Output the (x, y) coordinate of the center of the cell containing the given text.  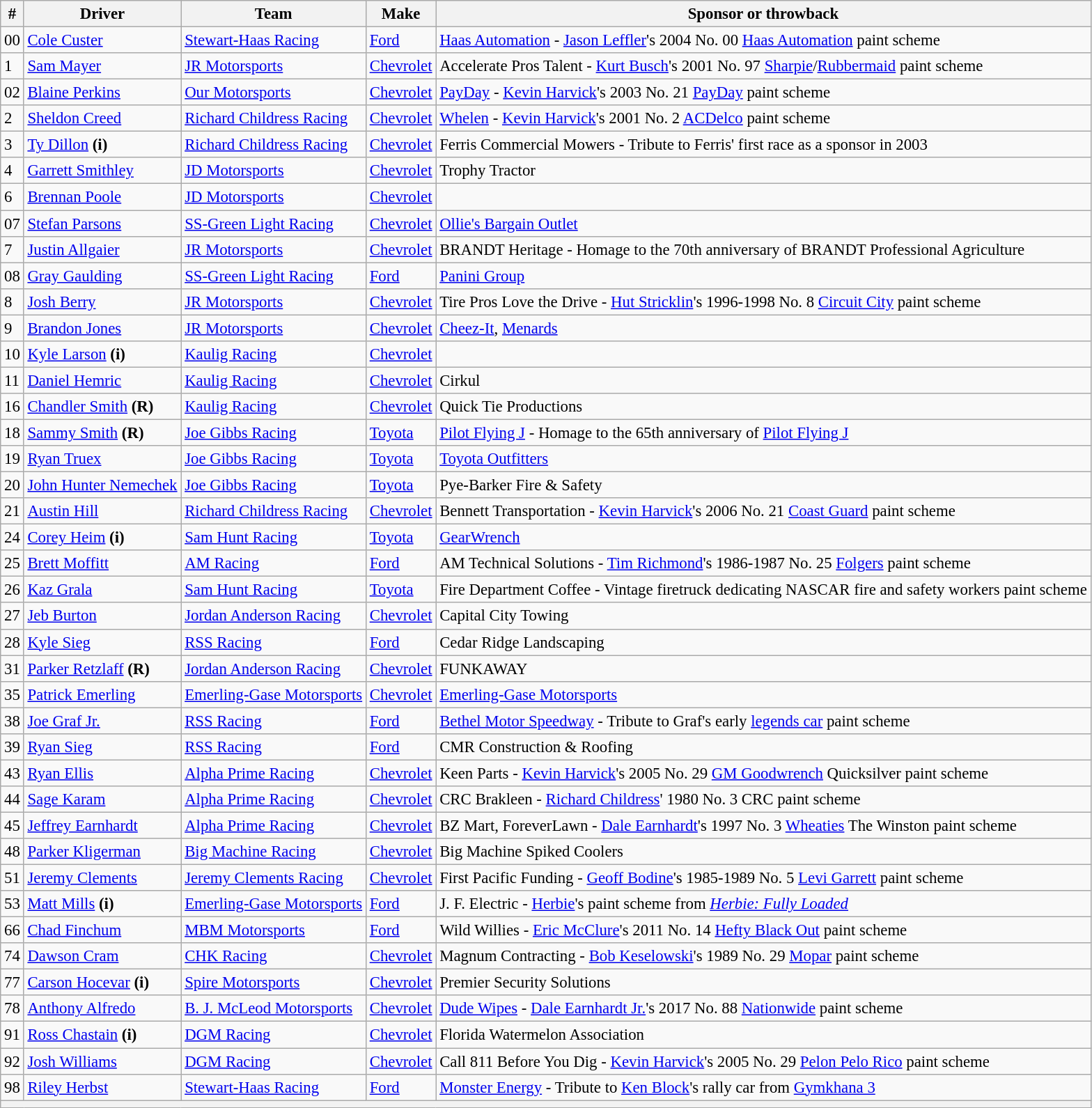
Ty Dillon (i) (102, 145)
25 (13, 563)
27 (13, 616)
35 (13, 694)
Cedar Ridge Landscaping (763, 642)
CHK Racing (274, 956)
Cole Custer (102, 40)
74 (13, 956)
Fire Department Coffee - Vintage firetruck dedicating NASCAR fire and safety workers paint scheme (763, 590)
PayDay - Kevin Harvick's 2003 No. 21 PayDay paint scheme (763, 93)
08 (13, 276)
Josh Williams (102, 1061)
Brett Moffitt (102, 563)
Chad Finchum (102, 930)
Dude Wipes - Dale Earnhardt Jr.'s 2017 No. 88 Nationwide paint scheme (763, 1009)
Joe Graf Jr. (102, 721)
51 (13, 878)
Parker Kligerman (102, 852)
Big Machine Racing (274, 852)
Big Machine Spiked Coolers (763, 852)
Quick Tie Productions (763, 407)
Premier Security Solutions (763, 983)
GearWrench (763, 538)
Toyota Outfitters (763, 459)
Make (400, 14)
8 (13, 302)
Blaine Perkins (102, 93)
Riley Herbst (102, 1087)
B. J. McLeod Motorsports (274, 1009)
Kyle Larson (i) (102, 354)
Chandler Smith (R) (102, 407)
Kyle Sieg (102, 642)
6 (13, 197)
3 (13, 145)
24 (13, 538)
Ferris Commercial Mowers - Tribute to Ferris' first race as a sponsor in 2003 (763, 145)
Sheldon Creed (102, 118)
Anthony Alfredo (102, 1009)
Jeremy Clements Racing (274, 878)
AM Racing (274, 563)
Kaz Grala (102, 590)
Ryan Sieg (102, 747)
Carson Hocevar (i) (102, 983)
10 (13, 354)
28 (13, 642)
31 (13, 669)
Parker Retzlaff (R) (102, 669)
J. F. Electric - Herbie's paint scheme from Herbie: Fully Loaded (763, 904)
Jeremy Clements (102, 878)
66 (13, 930)
Sammy Smith (R) (102, 432)
Pilot Flying J - Homage to the 65th anniversary of Pilot Flying J (763, 432)
Whelen - Kevin Harvick's 2001 No. 2 ACDelco paint scheme (763, 118)
Garrett Smithley (102, 171)
78 (13, 1009)
4 (13, 171)
1 (13, 66)
Wild Willies - Eric McClure's 2011 No. 14 Hefty Black Out paint scheme (763, 930)
Tire Pros Love the Drive - Hut Stricklin's 1996-1998 No. 8 Circuit City paint scheme (763, 302)
Daniel Hemric (102, 380)
43 (13, 773)
Gray Gaulding (102, 276)
Our Motorsports (274, 93)
Brennan Poole (102, 197)
Driver (102, 14)
Keen Parts - Kevin Harvick's 2005 No. 29 GM Goodwrench Quicksilver paint scheme (763, 773)
CMR Construction & Roofing (763, 747)
Ryan Ellis (102, 773)
Spire Motorsports (274, 983)
Capital City Towing (763, 616)
9 (13, 328)
26 (13, 590)
AM Technical Solutions - Tim Richmond's 1986-1987 No. 25 Folgers paint scheme (763, 563)
CRC Brakleen - Richard Childress' 1980 No. 3 CRC paint scheme (763, 799)
Matt Mills (i) (102, 904)
02 (13, 93)
92 (13, 1061)
Sage Karam (102, 799)
91 (13, 1035)
Ross Chastain (i) (102, 1035)
Stefan Parsons (102, 224)
11 (13, 380)
16 (13, 407)
BZ Mart, ForeverLawn - Dale Earnhardt's 1997 No. 3 Wheaties The Winston paint scheme (763, 825)
Call 811 Before You Dig - Kevin Harvick's 2005 No. 29 Pelon Pelo Rico paint scheme (763, 1061)
Magnum Contracting - Bob Keselowski's 1989 No. 29 Mopar paint scheme (763, 956)
Monster Energy - Tribute to Ken Block's rally car from Gymkhana 3 (763, 1087)
Haas Automation - Jason Leffler's 2004 No. 00 Haas Automation paint scheme (763, 40)
Panini Group (763, 276)
39 (13, 747)
Trophy Tractor (763, 171)
77 (13, 983)
53 (13, 904)
7 (13, 249)
Team (274, 14)
07 (13, 224)
18 (13, 432)
Ryan Truex (102, 459)
Bethel Motor Speedway - Tribute to Graf's early legends car paint scheme (763, 721)
Accelerate Pros Talent - Kurt Busch's 2001 No. 97 Sharpie/Rubbermaid paint scheme (763, 66)
20 (13, 485)
98 (13, 1087)
MBM Motorsports (274, 930)
38 (13, 721)
Patrick Emerling (102, 694)
John Hunter Nemechek (102, 485)
Sam Mayer (102, 66)
19 (13, 459)
45 (13, 825)
FUNKAWAY (763, 669)
Sponsor or throwback (763, 14)
First Pacific Funding - Geoff Bodine's 1985-1989 No. 5 Levi Garrett paint scheme (763, 878)
Dawson Cram (102, 956)
# (13, 14)
48 (13, 852)
00 (13, 40)
44 (13, 799)
Brandon Jones (102, 328)
21 (13, 511)
BRANDT Heritage - Homage to the 70th anniversary of BRANDT Professional Agriculture (763, 249)
Ollie's Bargain Outlet (763, 224)
Austin Hill (102, 511)
Jeb Burton (102, 616)
Pye-Barker Fire & Safety (763, 485)
Florida Watermelon Association (763, 1035)
Justin Allgaier (102, 249)
2 (13, 118)
Josh Berry (102, 302)
Cirkul (763, 380)
Cheez-It, Menards (763, 328)
Corey Heim (i) (102, 538)
Bennett Transportation - Kevin Harvick's 2006 No. 21 Coast Guard paint scheme (763, 511)
Jeffrey Earnhardt (102, 825)
